Scan for the cell matching the given text and deliver its (X, Y) coordinate at center. 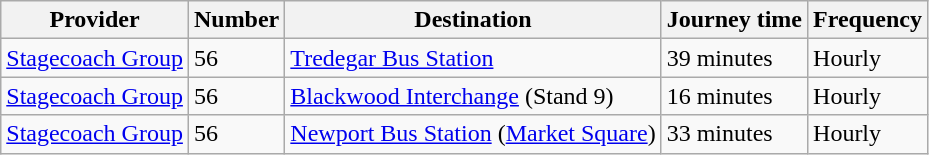
Frequency (868, 20)
33 minutes (734, 134)
Blackwood Interchange (Stand 9) (473, 96)
Journey time (734, 20)
Number (236, 20)
16 minutes (734, 96)
Destination (473, 20)
Tredegar Bus Station (473, 58)
Provider (95, 20)
39 minutes (734, 58)
Newport Bus Station (Market Square) (473, 134)
